Provide the (x, y) coordinate of the cell's center where the given text is located.  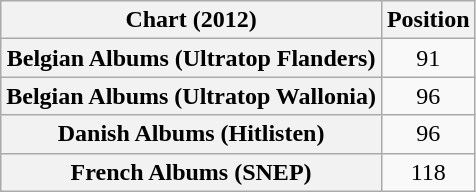
91 (428, 58)
Danish Albums (Hitlisten) (192, 134)
Chart (2012) (192, 20)
Position (428, 20)
Belgian Albums (Ultratop Flanders) (192, 58)
118 (428, 172)
Belgian Albums (Ultratop Wallonia) (192, 96)
French Albums (SNEP) (192, 172)
